Output the (x, y) coordinate of the center of the cell containing the given text.  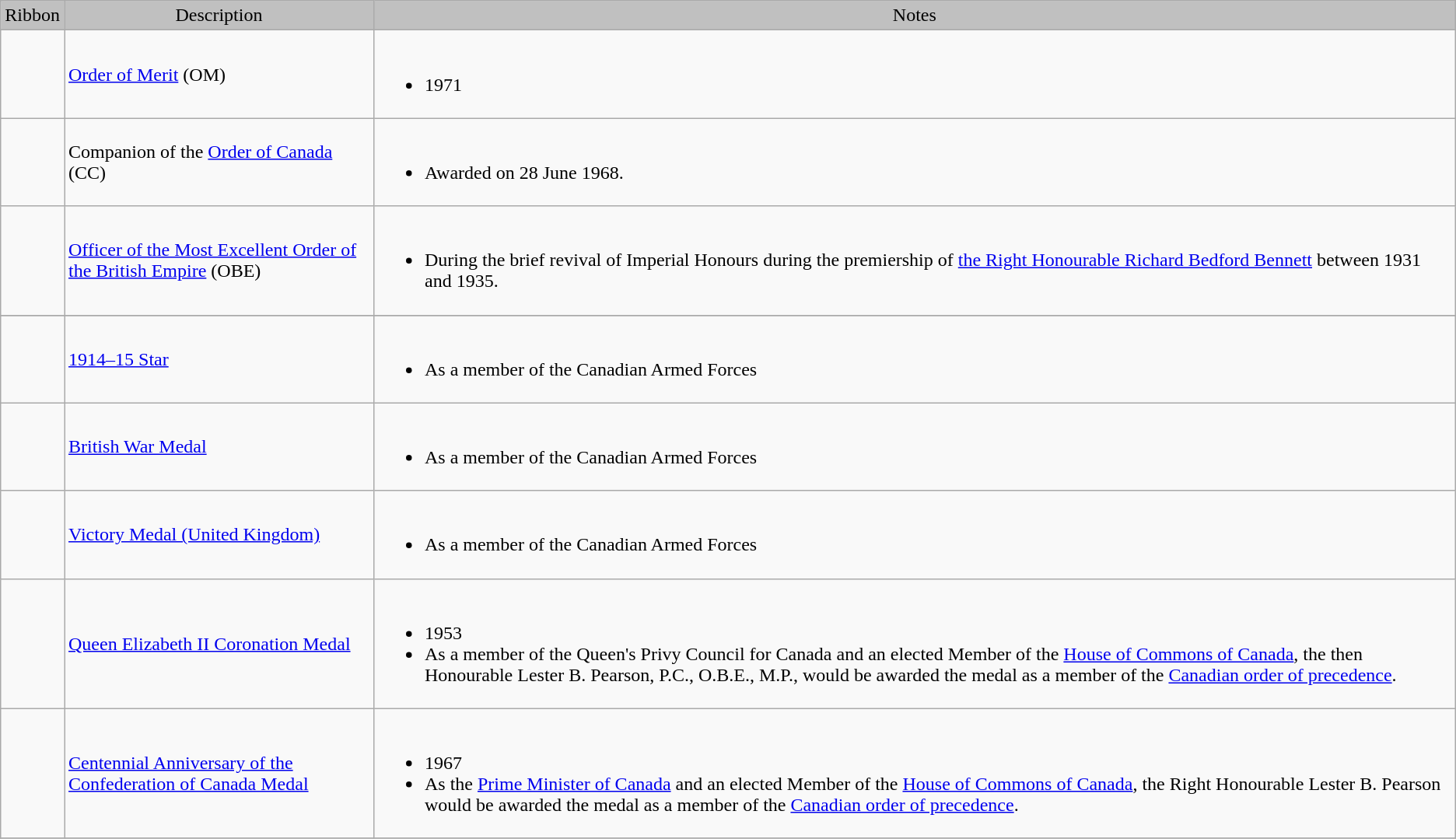
Description (219, 16)
Order of Merit (OM) (219, 75)
Companion of the Order of Canada (CC) (219, 162)
Victory Medal (United Kingdom) (219, 535)
Officer of the Most Excellent Order of the British Empire (OBE) (219, 260)
Queen Elizabeth II Coronation Medal (219, 644)
1914–15 Star (219, 359)
During the brief revival of Imperial Honours during the premiership of the Right Honourable Richard Bedford Bennett between 1931 and 1935. (915, 260)
British War Medal (219, 446)
Notes (915, 16)
Ribbon (33, 16)
1971 (915, 75)
Centennial Anniversary of the Confederation of Canada Medal (219, 773)
Awarded on 28 June 1968. (915, 162)
